Scan for the cell matching the given text and deliver its [X, Y] coordinate at center. 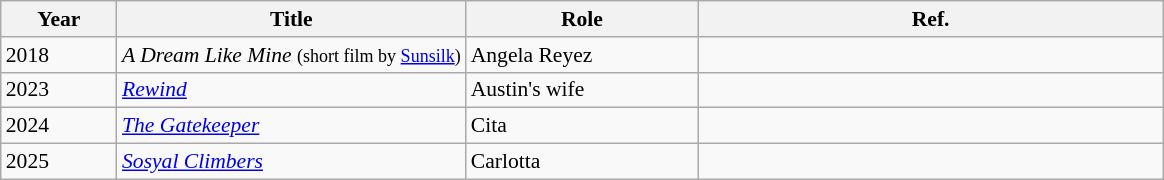
Title [292, 19]
Carlotta [582, 162]
Ref. [930, 19]
Cita [582, 126]
2025 [59, 162]
Austin's wife [582, 90]
Rewind [292, 90]
2024 [59, 126]
The Gatekeeper [292, 126]
2023 [59, 90]
Year [59, 19]
Role [582, 19]
2018 [59, 55]
Sosyal Climbers [292, 162]
Angela Reyez [582, 55]
A Dream Like Mine (short film by Sunsilk) [292, 55]
